From the cell containing the given text, extract its center point as [x, y] coordinate. 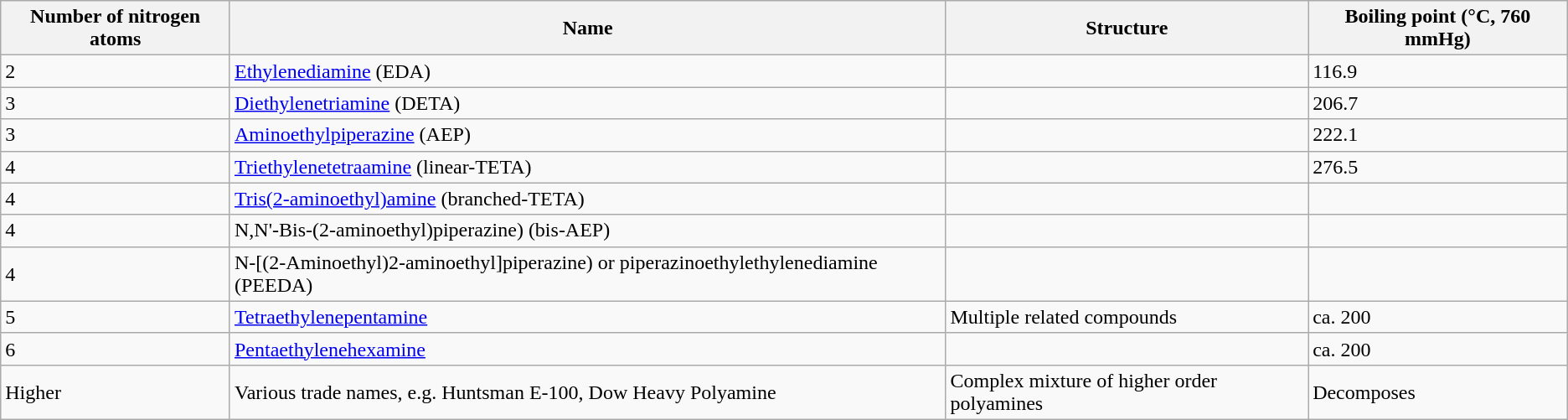
N-[(2-Aminoethyl)2-aminoethyl]piperazine) or piperazinoethylethylenediamine (PEEDA) [588, 273]
Tris(2-aminoethyl)amine (branched-TETA) [588, 199]
Higher [116, 392]
116.9 [1438, 71]
Ethylenediamine (EDA) [588, 71]
2 [116, 71]
Tetraethylenepentamine [588, 317]
Structure [1127, 29]
6 [116, 349]
Complex mixture of higher order polyamines [1127, 392]
222.1 [1438, 135]
Number of nitrogen atoms [116, 29]
Pentaethylenehexamine [588, 349]
Diethylenetriamine (DETA) [588, 103]
Name [588, 29]
276.5 [1438, 167]
Various trade names, e.g. Huntsman E-100, Dow Heavy Polyamine [588, 392]
Decomposes [1438, 392]
206.7 [1438, 103]
Boiling point (°C, 760 mmHg) [1438, 29]
5 [116, 317]
N,N'-Bis-(2-aminoethyl)piperazine) (bis-AEP) [588, 231]
Triethylenetetraamine (linear-TETA) [588, 167]
Multiple related compounds [1127, 317]
Aminoethylpiperazine (AEP) [588, 135]
